Locate the cell with the specified text and output its (X, Y) center coordinate. 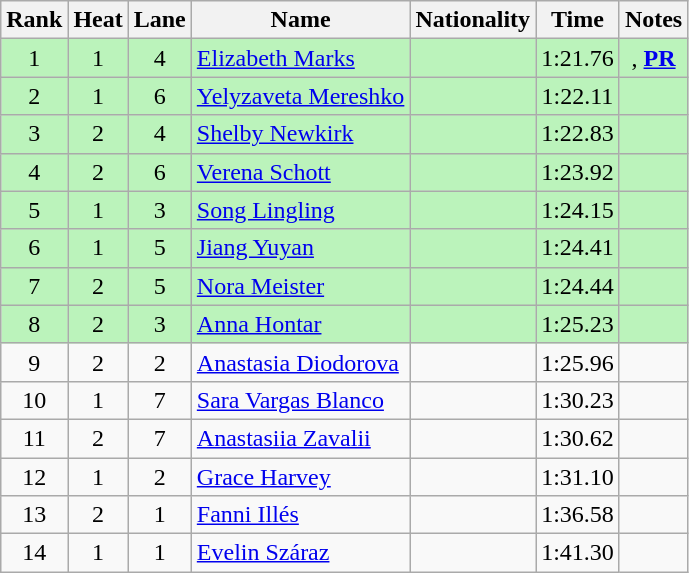
1:24.41 (578, 248)
9 (34, 362)
13 (34, 515)
Heat (98, 20)
Lane (160, 20)
1:22.83 (578, 134)
Anastasiia Zavalii (300, 438)
1:21.76 (578, 58)
Jiang Yuyan (300, 248)
Fanni Illés (300, 515)
1:30.62 (578, 438)
1:36.58 (578, 515)
1:25.23 (578, 324)
1:41.30 (578, 553)
Anna Hontar (300, 324)
1:22.11 (578, 96)
Evelin Száraz (300, 553)
Song Lingling (300, 210)
Nora Meister (300, 286)
1:24.44 (578, 286)
Name (300, 20)
Time (578, 20)
10 (34, 400)
12 (34, 477)
1:23.92 (578, 172)
, PR (653, 58)
Anastasia Diodorova (300, 362)
Nationality (473, 20)
Notes (653, 20)
Rank (34, 20)
Sara Vargas Blanco (300, 400)
1:25.96 (578, 362)
Yelyzaveta Mereshko (300, 96)
Shelby Newkirk (300, 134)
14 (34, 553)
1:30.23 (578, 400)
8 (34, 324)
11 (34, 438)
Verena Schott (300, 172)
1:31.10 (578, 477)
Elizabeth Marks (300, 58)
Grace Harvey (300, 477)
1:24.15 (578, 210)
